Return the [X, Y] coordinate for the center point of the cell that contains the specified text.  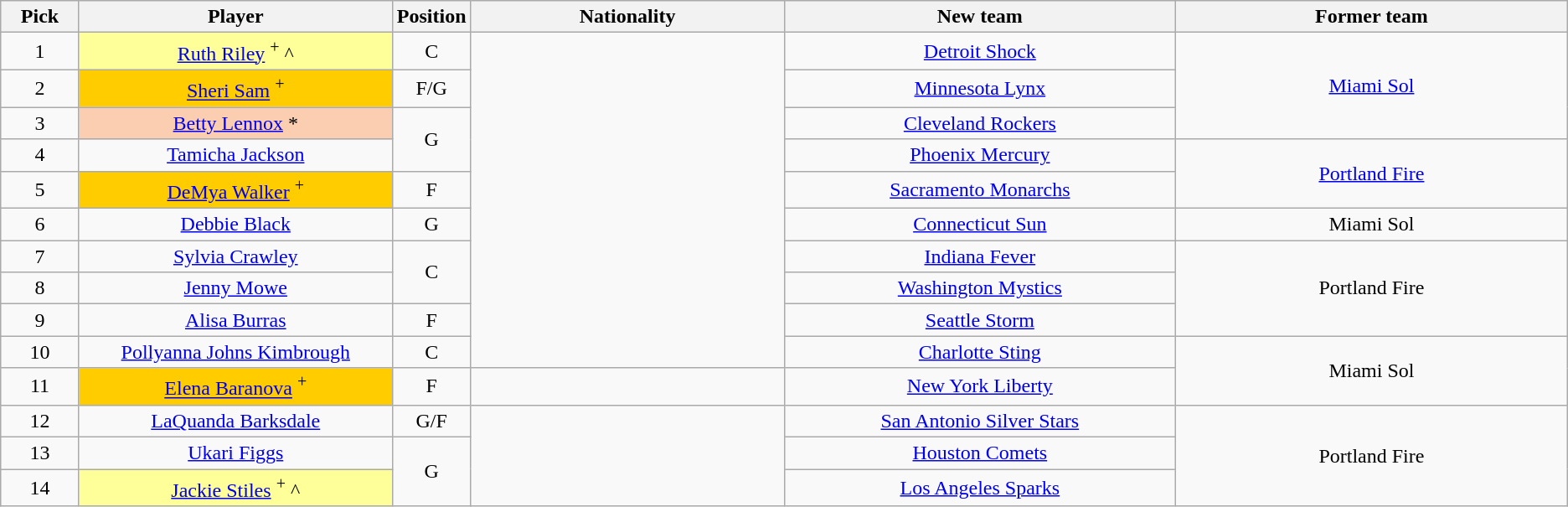
LaQuanda Barksdale [235, 421]
Pollyanna Johns Kimbrough [235, 352]
12 [40, 421]
7 [40, 256]
1 [40, 52]
Phoenix Mercury [980, 155]
Player [235, 17]
Connecticut Sun [980, 225]
14 [40, 488]
Los Angeles Sparks [980, 488]
G/F [431, 421]
Position [431, 17]
5 [40, 189]
Detroit Shock [980, 52]
11 [40, 387]
Nationality [627, 17]
Sylvia Crawley [235, 256]
6 [40, 225]
Betty Lennox * [235, 123]
3 [40, 123]
Former team [1372, 17]
13 [40, 453]
Pick [40, 17]
Sacramento Monarchs [980, 189]
Houston Comets [980, 453]
2 [40, 89]
Alisa Burras [235, 320]
New York Liberty [980, 387]
Cleveland Rockers [980, 123]
DeMya Walker + [235, 189]
10 [40, 352]
Washington Mystics [980, 288]
Jackie Stiles + ^ [235, 488]
F/G [431, 89]
Tamicha Jackson [235, 155]
Sheri Sam + [235, 89]
Ruth Riley + ^ [235, 52]
Elena Baranova + [235, 387]
Minnesota Lynx [980, 89]
8 [40, 288]
Ukari Figgs [235, 453]
4 [40, 155]
Seattle Storm [980, 320]
Charlotte Sting [980, 352]
9 [40, 320]
Jenny Mowe [235, 288]
San Antonio Silver Stars [980, 421]
Debbie Black [235, 225]
New team [980, 17]
Indiana Fever [980, 256]
